Determine the [X, Y] coordinate at the center of the cell enclosing the given text.  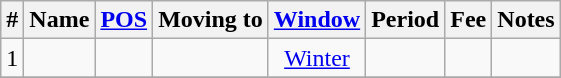
Winter [316, 58]
POS [124, 20]
1 [12, 58]
Notes [526, 20]
# [12, 20]
Window [316, 20]
Name [60, 20]
Moving to [211, 20]
Period [406, 20]
Fee [468, 20]
